Locate the cell with the specified text and output its (X, Y) center coordinate. 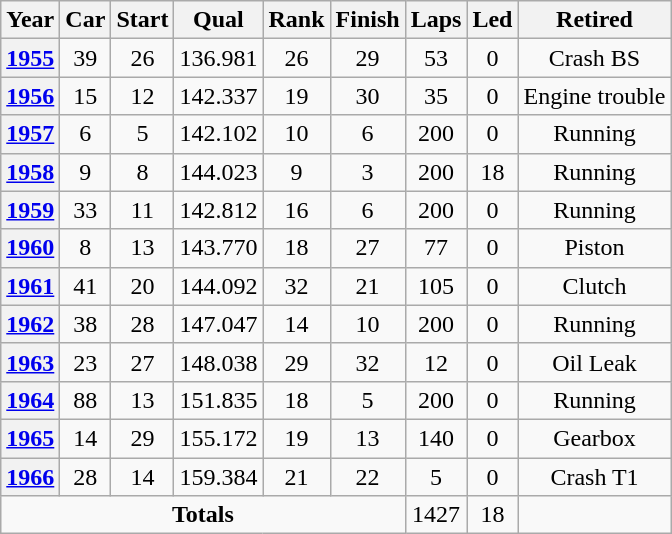
144.023 (218, 172)
151.835 (218, 400)
1957 (30, 134)
Gearbox (594, 438)
Laps (436, 20)
1427 (436, 515)
Clutch (594, 286)
Start (142, 20)
142.102 (218, 134)
142.337 (218, 96)
Piston (594, 248)
140 (436, 438)
30 (368, 96)
Rank (296, 20)
1960 (30, 248)
1959 (30, 210)
Qual (218, 20)
33 (86, 210)
38 (86, 324)
Crash BS (594, 58)
Finish (368, 20)
159.384 (218, 477)
3 (368, 172)
105 (436, 286)
53 (436, 58)
23 (86, 362)
16 (296, 210)
Car (86, 20)
39 (86, 58)
1964 (30, 400)
88 (86, 400)
1961 (30, 286)
1956 (30, 96)
142.812 (218, 210)
148.038 (218, 362)
Totals (203, 515)
147.047 (218, 324)
155.172 (218, 438)
1963 (30, 362)
Oil Leak (594, 362)
136.981 (218, 58)
Crash T1 (594, 477)
1962 (30, 324)
20 (142, 286)
35 (436, 96)
1965 (30, 438)
1958 (30, 172)
22 (368, 477)
Retired (594, 20)
1966 (30, 477)
144.092 (218, 286)
41 (86, 286)
11 (142, 210)
1955 (30, 58)
Led (492, 20)
Engine trouble (594, 96)
15 (86, 96)
Year (30, 20)
77 (436, 248)
143.770 (218, 248)
